Scan for the cell matching the given text and deliver its [X, Y] coordinate at center. 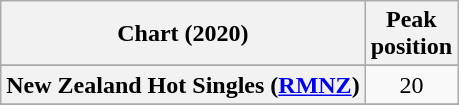
Peakposition [411, 34]
New Zealand Hot Singles (RMNZ) [183, 85]
Chart (2020) [183, 34]
20 [411, 85]
